Search for the cell housing the specified text and yield its (X, Y) center coordinate. 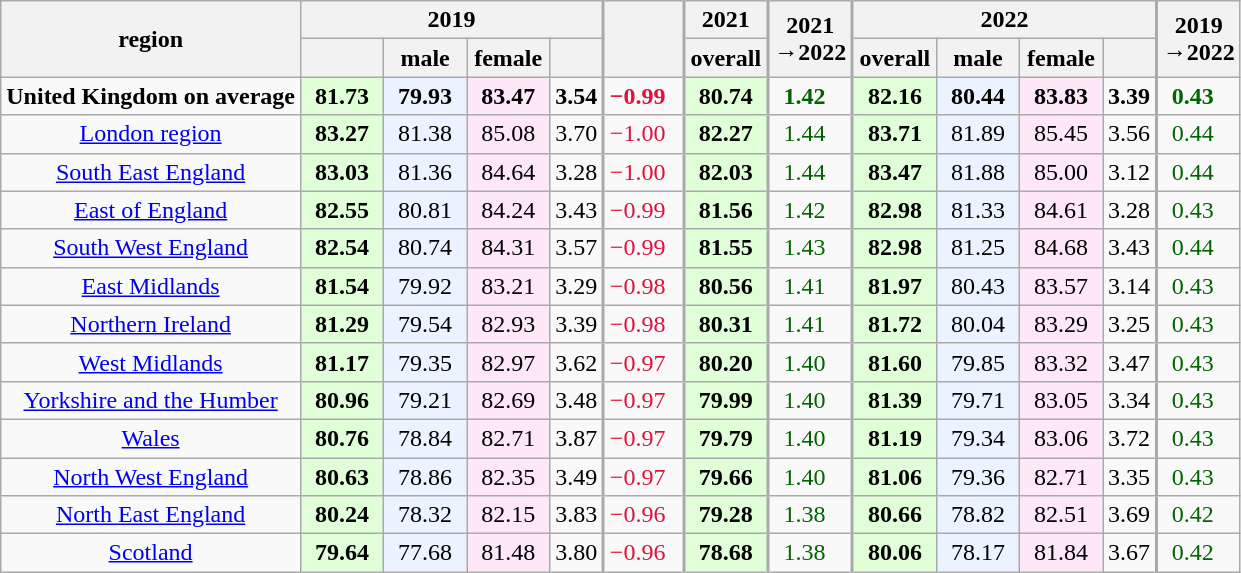
3.34 (1130, 400)
83.32 (1060, 362)
2021→2022 (810, 39)
3.54 (577, 96)
80.43 (978, 286)
United Kingdom on average (151, 96)
Wales (151, 438)
79.54 (426, 324)
West Midlands (151, 362)
84.24 (508, 210)
London region (151, 134)
East of England (151, 210)
81.97 (895, 286)
East Midlands (151, 286)
North East England (151, 515)
79.85 (978, 362)
3.12 (1130, 172)
80.56 (726, 286)
83.03 (342, 172)
3.70 (577, 134)
83.27 (342, 134)
81.17 (342, 362)
81.84 (1060, 553)
79.64 (342, 553)
80.96 (342, 400)
79.79 (726, 438)
83.06 (1060, 438)
3.83 (577, 515)
3.67 (1130, 553)
83.21 (508, 286)
3.87 (577, 438)
78.32 (426, 515)
78.17 (978, 553)
80.44 (978, 96)
81.33 (978, 210)
82.35 (508, 477)
79.34 (978, 438)
79.66 (726, 477)
81.29 (342, 324)
1.43 (810, 248)
80.04 (978, 324)
81.54 (342, 286)
81.48 (508, 553)
Scotland (151, 553)
83.71 (895, 134)
79.92 (426, 286)
79.99 (726, 400)
81.06 (895, 477)
South West England (151, 248)
84.68 (1060, 248)
80.20 (726, 362)
3.35 (1130, 477)
79.28 (726, 515)
78.86 (426, 477)
3.25 (1130, 324)
81.88 (978, 172)
80.31 (726, 324)
3.29 (577, 286)
78.82 (978, 515)
81.19 (895, 438)
84.64 (508, 172)
85.45 (1060, 134)
3.69 (1130, 515)
82.27 (726, 134)
79.21 (426, 400)
77.68 (426, 553)
80.66 (895, 515)
81.38 (426, 134)
83.83 (1060, 96)
3.80 (577, 553)
South East England (151, 172)
3.57 (577, 248)
82.51 (1060, 515)
83.05 (1060, 400)
81.73 (342, 96)
81.55 (726, 248)
78.68 (726, 553)
80.63 (342, 477)
81.60 (895, 362)
82.93 (508, 324)
82.54 (342, 248)
82.55 (342, 210)
3.49 (577, 477)
3.47 (1130, 362)
81.89 (978, 134)
Northern Ireland (151, 324)
3.72 (1130, 438)
85.08 (508, 134)
North West England (151, 477)
3.48 (577, 400)
2019→2022 (1198, 39)
82.16 (895, 96)
80.81 (426, 210)
82.03 (726, 172)
81.36 (426, 172)
81.72 (895, 324)
82.15 (508, 515)
81.39 (895, 400)
region (151, 39)
81.56 (726, 210)
3.62 (577, 362)
82.97 (508, 362)
2019 (452, 20)
80.06 (895, 553)
2022 (1005, 20)
83.29 (1060, 324)
2021 (726, 20)
Yorkshire and the Humber (151, 400)
81.25 (978, 248)
79.93 (426, 96)
78.84 (426, 438)
3.14 (1130, 286)
80.24 (342, 515)
84.31 (508, 248)
79.36 (978, 477)
83.57 (1060, 286)
84.61 (1060, 210)
80.76 (342, 438)
85.00 (1060, 172)
3.56 (1130, 134)
79.35 (426, 362)
82.69 (508, 400)
79.71 (978, 400)
